Search for the cell housing the specified text and yield its [x, y] center coordinate. 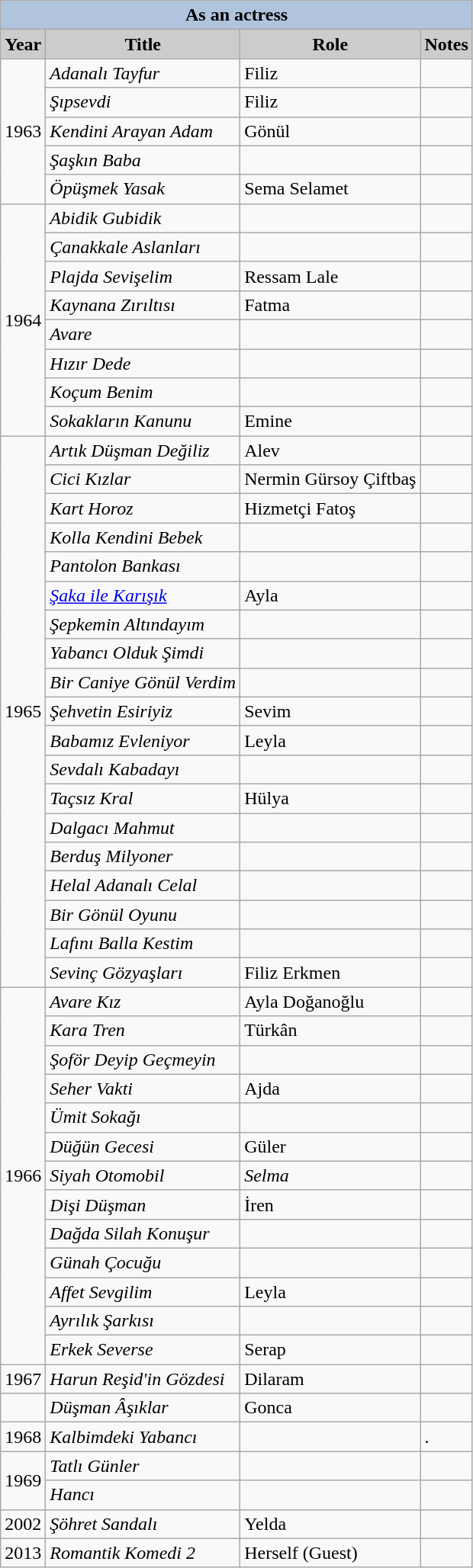
Taçsız Kral [143, 798]
Şehvetin Esiriyiz [143, 711]
Avare [143, 334]
Seher Vakti [143, 1089]
Emine [330, 422]
Düğün Gecesi [143, 1146]
Herself (Guest) [330, 1553]
1969 [23, 1480]
Öpüşmek Yasak [143, 189]
1967 [23, 1379]
Ayla [330, 595]
Ümit Sokağı [143, 1117]
Plajda Sevişelim [143, 276]
. [446, 1437]
Çanakkale Aslanları [143, 247]
Sevdalı Kabadayı [143, 769]
Günah Çocuğu [143, 1262]
Şöhret Sandalı [143, 1524]
Kolla Kendini Bebek [143, 537]
Filiz Erkmen [330, 973]
Role [330, 44]
Hancı [143, 1495]
Sevinç Gözyaşları [143, 973]
Serap [330, 1350]
Lafını Balla Kestim [143, 944]
Koçum Benim [143, 393]
Hizmetçi Fatoş [330, 508]
Dağda Silah Konuşur [143, 1233]
Ayla Doğanoğlu [330, 1002]
Erkek Severse [143, 1350]
Adanalı Tayfur [143, 73]
Hızır Dede [143, 364]
Berduş Milyoner [143, 857]
Ajda [330, 1089]
Sokakların Kanunu [143, 422]
Notes [446, 44]
Şepkemin Altındayım [143, 624]
Bir Gönül Oyunu [143, 915]
Pantolon Bankası [143, 566]
Düşman Âşıklar [143, 1408]
Kart Horoz [143, 508]
Şoför Deyip Geçmeyin [143, 1060]
1966 [23, 1175]
Kalbimdeki Yabancı [143, 1437]
Avare Kız [143, 1002]
Kendini Arayan Adam [143, 131]
Year [23, 44]
Şaka ile Karışık [143, 595]
Yelda [330, 1524]
Kaynana Zırıltısı [143, 305]
Abidik Gubidik [143, 218]
Hülya [330, 798]
Nermin Gürsoy Çiftbaş [330, 479]
Sevim [330, 711]
Helal Adanalı Celal [143, 886]
2002 [23, 1524]
Ressam Lale [330, 276]
Dilaram [330, 1379]
Selma [330, 1175]
Fatma [330, 305]
2013 [23, 1553]
Güler [330, 1146]
Şıpsevdi [143, 102]
Ayrılık Şarkısı [143, 1321]
Title [143, 44]
Bir Caniye Gönül Verdim [143, 682]
Sema Selamet [330, 189]
Dalgacı Mahmut [143, 827]
1964 [23, 319]
1965 [23, 712]
Türkân [330, 1031]
Harun Reşid'in Gözdesi [143, 1379]
1968 [23, 1437]
Dişi Düşman [143, 1204]
Kara Tren [143, 1031]
Şaşkın Baba [143, 160]
Tatlı Günler [143, 1466]
Artık Düşman Değiliz [143, 451]
Yabancı Olduk Şimdi [143, 653]
As an actress [236, 15]
İren [330, 1204]
1963 [23, 131]
Cici Kızlar [143, 479]
Affet Sevgilim [143, 1292]
Babamız Evleniyor [143, 740]
Gönül [330, 131]
Romantik Komedi 2 [143, 1553]
Alev [330, 451]
Gonca [330, 1408]
Siyah Otomobil [143, 1175]
